Extract the (X, Y) coordinate from the center of the cell holding the provided text.  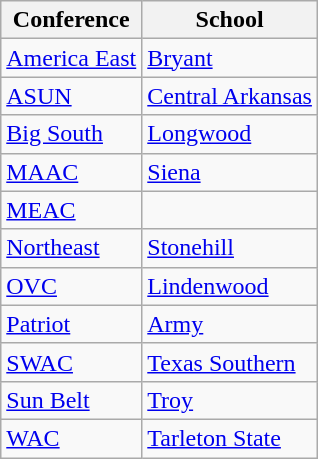
Siena (230, 172)
Central Arkansas (230, 96)
MEAC (72, 210)
America East (72, 58)
Texas Southern (230, 362)
Conference (72, 20)
School (230, 20)
Sun Belt (72, 400)
Bryant (230, 58)
Stonehill (230, 248)
OVC (72, 286)
Lindenwood (230, 286)
WAC (72, 438)
MAAC (72, 172)
Northeast (72, 248)
Big South (72, 134)
Troy (230, 400)
Patriot (72, 324)
SWAC (72, 362)
ASUN (72, 96)
Longwood (230, 134)
Army (230, 324)
Tarleton State (230, 438)
